Return [X, Y] of the center of cell containing provided text 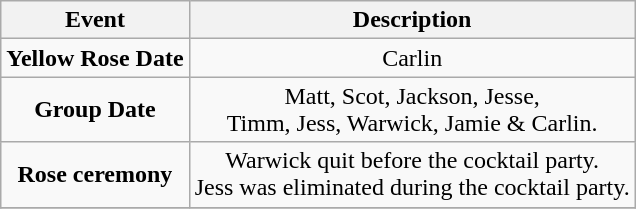
Event [95, 20]
Warwick quit before the cocktail party.Jess was eliminated during the cocktail party. [412, 174]
Matt, Scot, Jackson, Jesse,Timm, Jess, Warwick, Jamie & Carlin. [412, 110]
Rose ceremony [95, 174]
Group Date [95, 110]
Description [412, 20]
Carlin [412, 58]
Yellow Rose Date [95, 58]
